Pinpoint the cell where the given text exists, returning its [X, Y] midpoint coordinate. 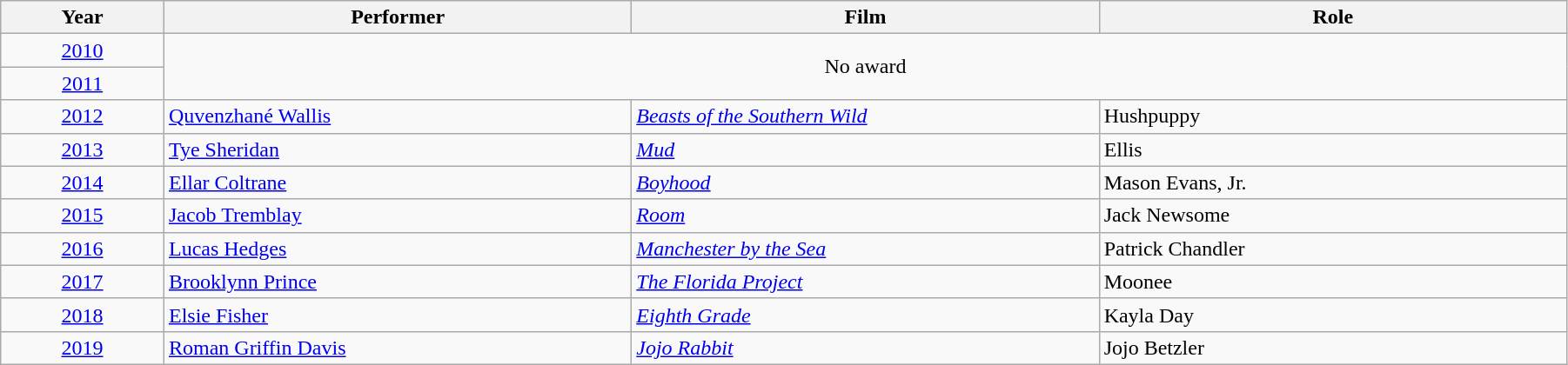
Jack Newsome [1333, 216]
Performer [397, 17]
2012 [83, 116]
Boyhood [865, 182]
Manchester by the Sea [865, 249]
No award [865, 67]
2010 [83, 50]
Role [1333, 17]
2011 [83, 83]
Mud [865, 149]
Beasts of the Southern Wild [865, 116]
Jojo Rabbit [865, 348]
Quvenzhané Wallis [397, 116]
2015 [83, 216]
Kayla Day [1333, 315]
2018 [83, 315]
Moonee [1333, 282]
Roman Griffin Davis [397, 348]
Lucas Hedges [397, 249]
The Florida Project [865, 282]
Film [865, 17]
Year [83, 17]
Patrick Chandler [1333, 249]
Ellar Coltrane [397, 182]
Mason Evans, Jr. [1333, 182]
Jacob Tremblay [397, 216]
Eighth Grade [865, 315]
Brooklynn Prince [397, 282]
Tye Sheridan [397, 149]
2016 [83, 249]
Jojo Betzler [1333, 348]
2013 [83, 149]
2019 [83, 348]
2014 [83, 182]
2017 [83, 282]
Elsie Fisher [397, 315]
Room [865, 216]
Ellis [1333, 149]
Hushpuppy [1333, 116]
